Detect which cell encompasses the target text, then output its [x, y] center coordinate. 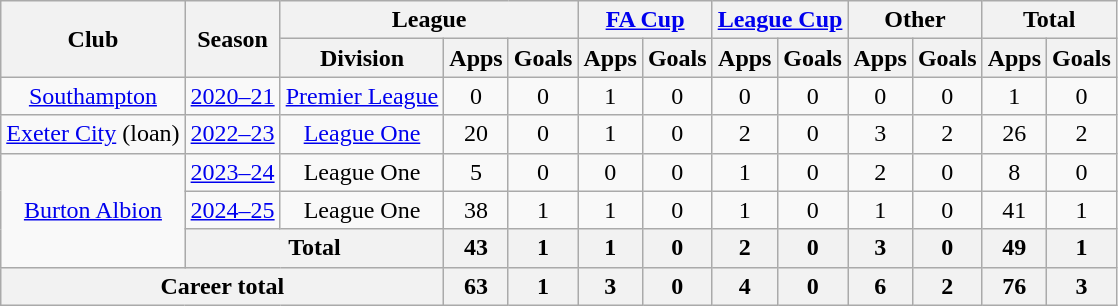
2020–21 [232, 96]
Southampton [93, 96]
Season [232, 39]
Premier League [362, 96]
2023–24 [232, 172]
43 [476, 248]
League Cup [780, 20]
2022–23 [232, 134]
Other [915, 20]
6 [880, 286]
2024–25 [232, 210]
38 [476, 210]
41 [1014, 210]
Club [93, 39]
20 [476, 134]
76 [1014, 286]
26 [1014, 134]
FA Cup [645, 20]
Career total [222, 286]
5 [476, 172]
63 [476, 286]
Division [362, 58]
League [429, 20]
4 [744, 286]
Exeter City (loan) [93, 134]
8 [1014, 172]
Burton Albion [93, 210]
49 [1014, 248]
